Detect which cell encompasses the target text, then output its (x, y) center coordinate. 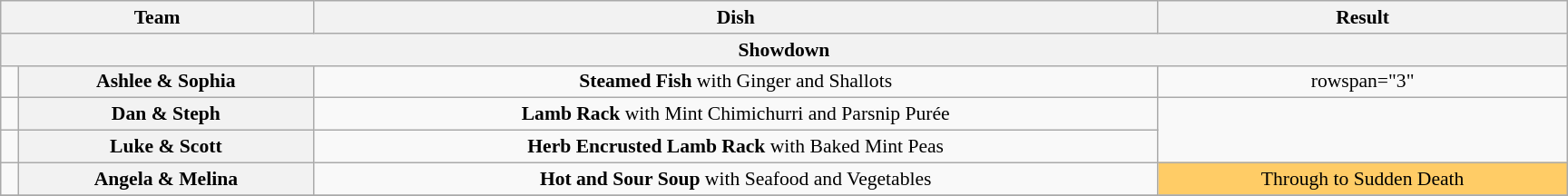
Steamed Fish with Ginger and Shallots (735, 82)
Lamb Rack with Mint Chimichurri and Parsnip Purée (735, 114)
Hot and Sour Soup with Seafood and Vegetables (735, 179)
Luke & Scott (165, 147)
Dish (735, 17)
Angela & Melina (165, 179)
rowspan="3" (1363, 82)
Herb Encrusted Lamb Rack with Baked Mint Peas (735, 147)
Dan & Steph (165, 114)
Team (158, 17)
Showdown (784, 50)
Ashlee & Sophia (165, 82)
Result (1363, 17)
Through to Sudden Death (1363, 179)
